Output the [x, y] coordinate of the center of the cell containing the given text.  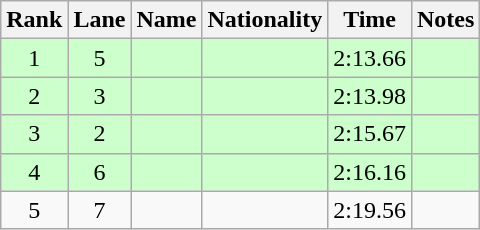
2:13.98 [370, 96]
1 [34, 58]
Notes [445, 20]
Time [370, 20]
Rank [34, 20]
2:15.67 [370, 134]
4 [34, 172]
6 [100, 172]
Name [166, 20]
Nationality [265, 20]
2:16.16 [370, 172]
7 [100, 210]
2:13.66 [370, 58]
2:19.56 [370, 210]
Lane [100, 20]
